Extract the [X, Y] coordinate from the center of the cell holding the provided text.  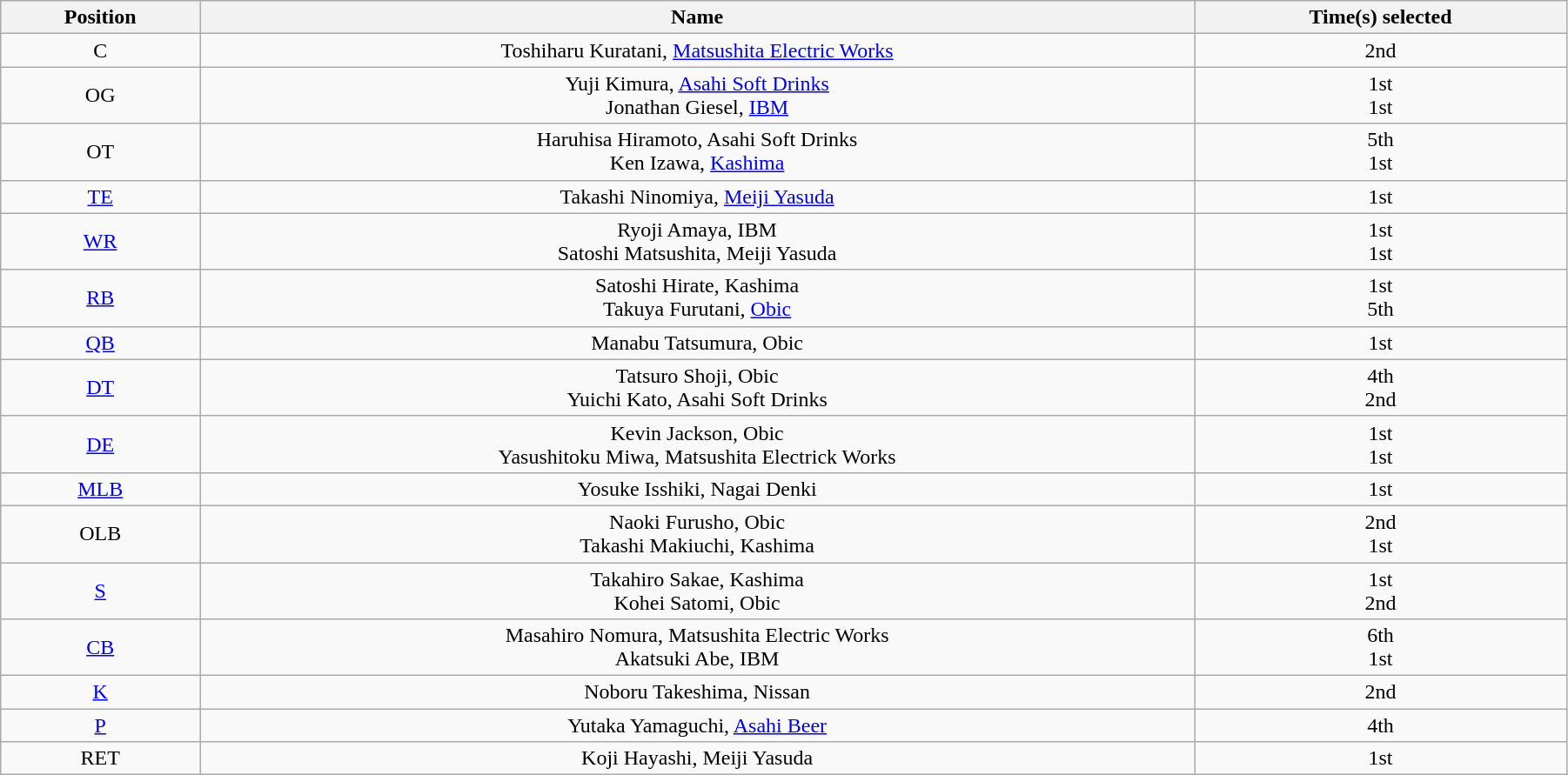
Kevin Jackson, ObicYasushitoku Miwa, Matsushita Electrick Works [698, 444]
RB [101, 297]
Satoshi Hirate, KashimaTakuya Furutani, Obic [698, 297]
DT [101, 388]
1st5th [1381, 297]
Masahiro Nomura, Matsushita Electric WorksAkatsuki Abe, IBM [698, 647]
6th1st [1381, 647]
4th [1381, 725]
Name [698, 17]
Time(s) selected [1381, 17]
Noboru Takeshima, Nissan [698, 692]
P [101, 725]
2nd1st [1381, 534]
Takashi Ninomiya, Meiji Yasuda [698, 197]
QB [101, 343]
MLB [101, 489]
C [101, 50]
CB [101, 647]
Position [101, 17]
Naoki Furusho, ObicTakashi Makiuchi, Kashima [698, 534]
5th1st [1381, 151]
OLB [101, 534]
1st2nd [1381, 590]
OT [101, 151]
K [101, 692]
RET [101, 758]
Yosuke Isshiki, Nagai Denki [698, 489]
Haruhisa Hiramoto, Asahi Soft DrinksKen Izawa, Kashima [698, 151]
DE [101, 444]
Manabu Tatsumura, Obic [698, 343]
Tatsuro Shoji, ObicYuichi Kato, Asahi Soft Drinks [698, 388]
Ryoji Amaya, IBMSatoshi Matsushita, Meiji Yasuda [698, 242]
Yutaka Yamaguchi, Asahi Beer [698, 725]
WR [101, 242]
S [101, 590]
4th2nd [1381, 388]
Koji Hayashi, Meiji Yasuda [698, 758]
Toshiharu Kuratani, Matsushita Electric Works [698, 50]
Yuji Kimura, Asahi Soft DrinksJonathan Giesel, IBM [698, 96]
TE [101, 197]
OG [101, 96]
Takahiro Sakae, KashimaKohei Satomi, Obic [698, 590]
